Extract the [X, Y] coordinate from the center of the cell holding the provided text.  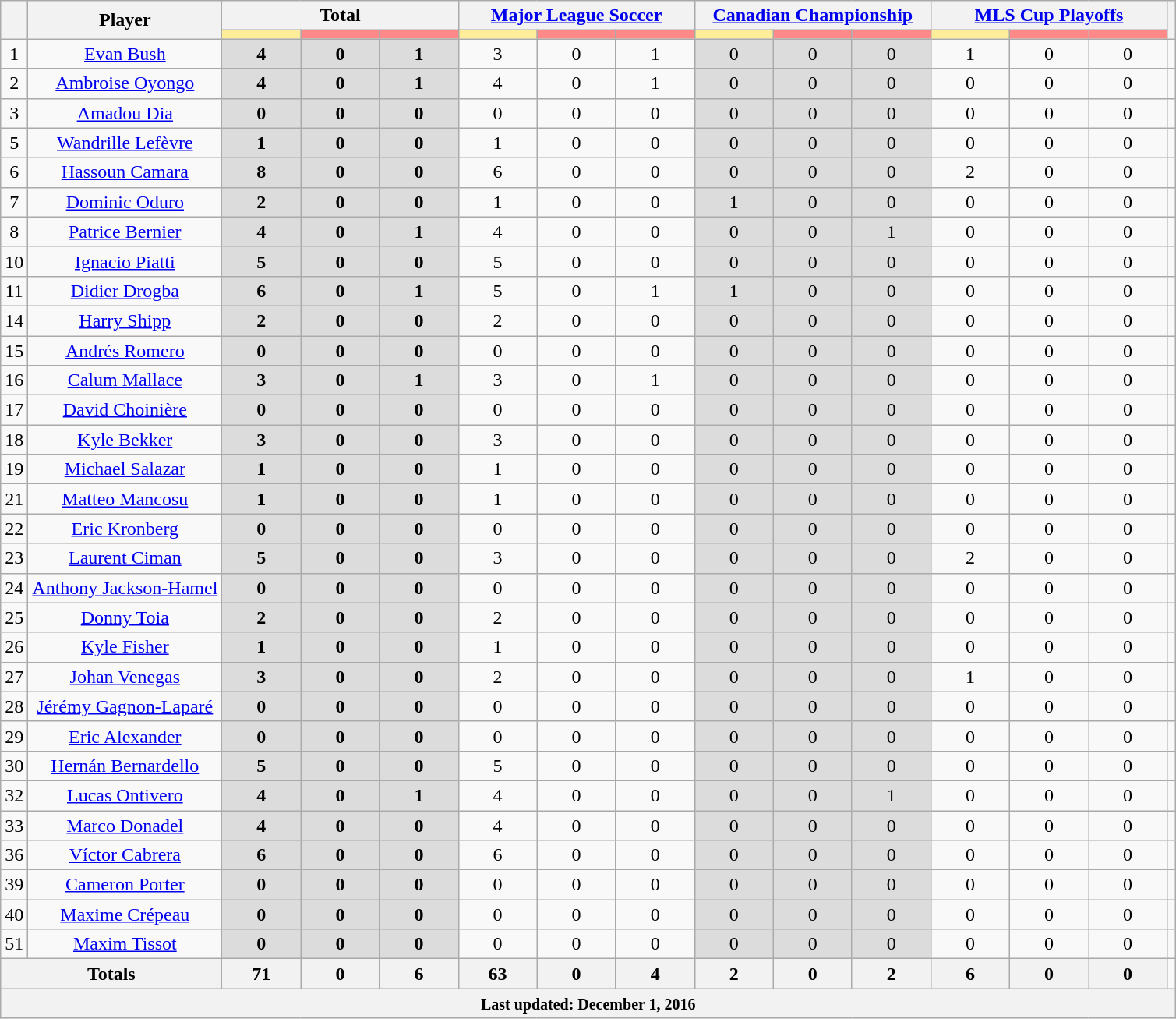
40 [14, 915]
Lucas Ontivero [125, 795]
19 [14, 469]
10 [14, 261]
Eric Alexander [125, 736]
27 [14, 677]
Hassoun Camara [125, 172]
Evan Bush [125, 54]
Kyle Bekker [125, 440]
Totals [111, 974]
Eric Kronberg [125, 529]
Anthony Jackson-Hamel [125, 588]
Hernán Bernardello [125, 766]
14 [14, 320]
17 [14, 410]
23 [14, 558]
Laurent Ciman [125, 558]
Maxim Tissot [125, 944]
Dominic Oduro [125, 202]
15 [14, 350]
Ambroise Oyongo [125, 83]
Jérémy Gagnon-Laparé [125, 706]
33 [14, 826]
28 [14, 706]
30 [14, 766]
32 [14, 795]
Kyle Fisher [125, 647]
Last updated: December 1, 2016 [588, 1003]
63 [497, 974]
16 [14, 380]
Cameron Porter [125, 885]
51 [14, 944]
Canadian Championship [812, 16]
Víctor Cabrera [125, 855]
26 [14, 647]
Major League Soccer [577, 16]
Michael Salazar [125, 469]
21 [14, 499]
25 [14, 617]
Wandrille Lefèvre [125, 143]
Maxime Crépeau [125, 915]
Didier Drogba [125, 291]
David Choinière [125, 410]
Amadou Dia [125, 113]
29 [14, 736]
MLS Cup Playoffs [1049, 16]
24 [14, 588]
22 [14, 529]
Patrice Bernier [125, 232]
Total [340, 16]
71 [262, 974]
36 [14, 855]
7 [14, 202]
Harry Shipp [125, 320]
Donny Toia [125, 617]
39 [14, 885]
Johan Venegas [125, 677]
11 [14, 291]
Player [125, 20]
Calum Mallace [125, 380]
Matteo Mancosu [125, 499]
Andrés Romero [125, 350]
Marco Donadel [125, 826]
18 [14, 440]
Ignacio Piatti [125, 261]
